Return the (X, Y) coordinate for the center point of the cell that contains the specified text.  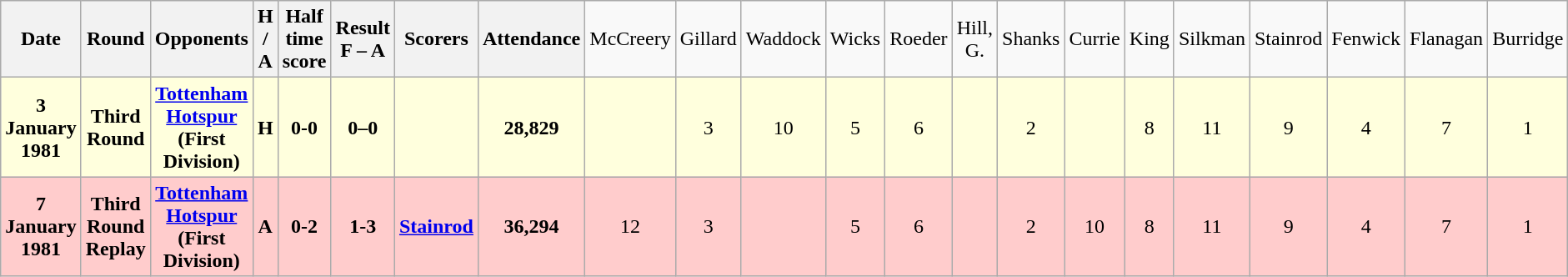
28,829 (531, 127)
H / A (265, 39)
Attendance (531, 39)
Half time score (304, 39)
0-2 (304, 227)
A (265, 227)
Fenwick (1366, 39)
3 January 1981 (41, 127)
H (265, 127)
ResultF – A (363, 39)
Third Round (115, 127)
Third Round Replay (115, 227)
Scorers (436, 39)
7 January 1981 (41, 227)
Roeder (919, 39)
McCreery (630, 39)
Currie (1095, 39)
Flanagan (1447, 39)
King (1149, 39)
Opponents (202, 39)
0–0 (363, 127)
Waddock (784, 39)
Round (115, 39)
0-0 (304, 127)
Silkman (1212, 39)
36,294 (531, 227)
Wicks (855, 39)
Hill, G. (974, 39)
12 (630, 227)
Shanks (1031, 39)
Burridge (1528, 39)
1-3 (363, 227)
Gillard (709, 39)
Date (41, 39)
